Identify which cell holds the provided text, then report its (x, y) central coordinate. 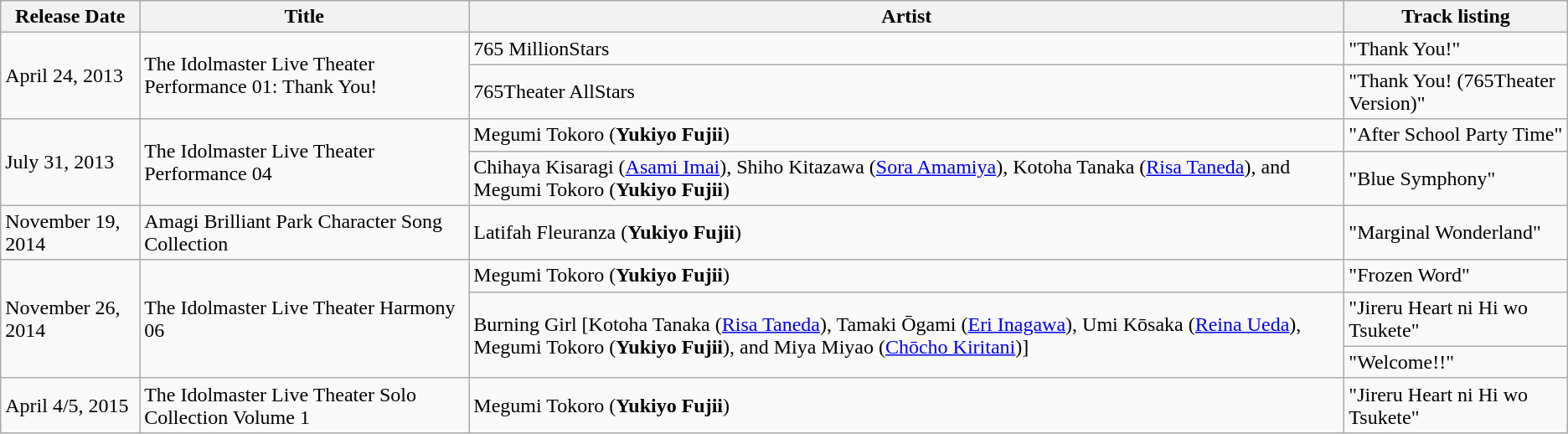
"Frozen Word" (1456, 276)
"After School Party Time" (1456, 135)
Latifah Fleuranza (Yukiyo Fujii) (906, 233)
"Thank You! (765Theater Version)" (1456, 92)
765 MillionStars (906, 49)
The Idolmaster Live Theater Solo Collection Volume 1 (305, 406)
"Blue Symphony" (1456, 178)
April 4/5, 2015 (70, 406)
Release Date (70, 17)
"Thank You!" (1456, 49)
Track listing (1456, 17)
Artist (906, 17)
July 31, 2013 (70, 163)
Title (305, 17)
April 24, 2013 (70, 75)
The Idolmaster Live Theater Performance 01: Thank You! (305, 75)
"Welcome!!" (1456, 362)
November 26, 2014 (70, 318)
Chihaya Kisaragi (Asami Imai), Shiho Kitazawa (Sora Amamiya), Kotoha Tanaka (Risa Taneda), and Megumi Tokoro (Yukiyo Fujii) (906, 178)
Amagi Brilliant Park Character Song Collection (305, 233)
The Idolmaster Live Theater Performance 04 (305, 163)
"Marginal Wonderland" (1456, 233)
November 19, 2014 (70, 233)
765Theater AllStars (906, 92)
The Idolmaster Live Theater Harmony 06 (305, 318)
